Return (x, y) of the center of cell containing provided text 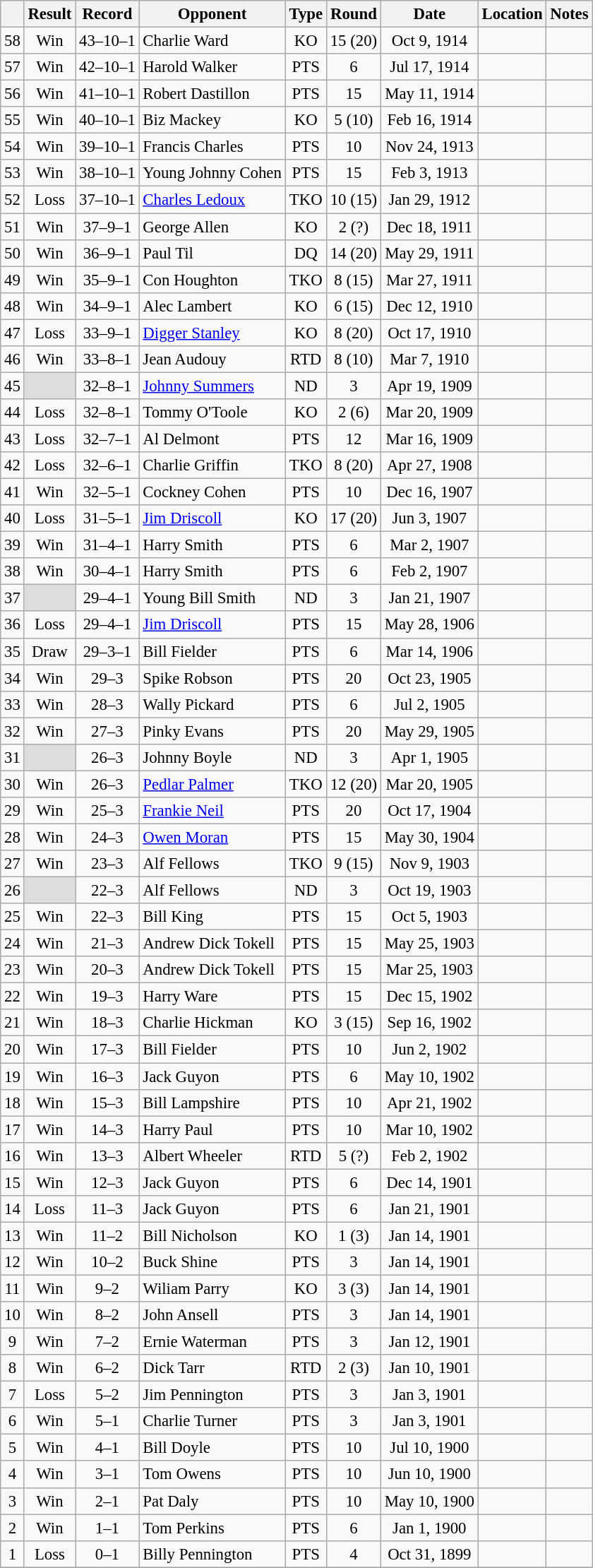
27–3 (107, 731)
36 (13, 625)
16–3 (107, 1076)
3–1 (107, 1475)
Result (49, 14)
29–3–1 (107, 651)
45 (13, 386)
9 (13, 1342)
Jan 29, 1912 (429, 200)
Apr 21, 1902 (429, 1103)
29 (13, 811)
Mar 14, 1906 (429, 651)
9–2 (107, 1288)
Jul 17, 1914 (429, 67)
14 (20) (353, 253)
May 10, 1902 (429, 1076)
52 (13, 200)
41–10–1 (107, 94)
8–2 (107, 1315)
Jun 10, 1900 (429, 1475)
Feb 3, 1913 (429, 173)
May 10, 1900 (429, 1501)
18–3 (107, 1023)
32 (13, 731)
Oct 17, 1904 (429, 811)
31–4–1 (107, 545)
48 (13, 306)
Apr 19, 1909 (429, 386)
20–3 (107, 970)
46 (13, 360)
Dec 12, 1910 (429, 306)
Robert Dastillon (212, 94)
Mar 2, 1907 (429, 545)
30 (13, 784)
6–2 (107, 1368)
21 (13, 1023)
37–10–1 (107, 200)
Digger Stanley (212, 333)
23–3 (107, 864)
32–5–1 (107, 492)
35 (13, 651)
57 (13, 67)
Spike Robson (212, 678)
Buck Shine (212, 1262)
53 (13, 173)
Oct 19, 1903 (429, 891)
24 (13, 944)
Pat Daly (212, 1501)
47 (13, 333)
40 (13, 518)
4–1 (107, 1448)
10–2 (107, 1262)
3 (3) (353, 1288)
Con Houghton (212, 280)
Pedlar Palmer (212, 784)
Dec 16, 1907 (429, 492)
11–3 (107, 1209)
49 (13, 280)
50 (13, 253)
Jan 1, 1900 (429, 1528)
May 30, 1904 (429, 837)
Jan 12, 1901 (429, 1342)
Jul 10, 1900 (429, 1448)
5 (10) (353, 120)
42 (13, 465)
32–7–1 (107, 439)
Alec Lambert (212, 306)
Mar 25, 1903 (429, 970)
Feb 2, 1907 (429, 571)
10 (15) (353, 200)
Mar 27, 1911 (429, 280)
Dec 14, 1901 (429, 1182)
Jan 21, 1907 (429, 598)
Notes (569, 14)
37 (13, 598)
36–9–1 (107, 253)
Oct 31, 1899 (429, 1554)
28 (13, 837)
Tom Perkins (212, 1528)
1–1 (107, 1528)
7–2 (107, 1342)
Jun 3, 1907 (429, 518)
13–3 (107, 1156)
54 (13, 147)
55 (13, 120)
Young Bill Smith (212, 598)
41 (13, 492)
Dec 18, 1911 (429, 227)
Mar 7, 1910 (429, 360)
14–3 (107, 1129)
Opponent (212, 14)
Jan 10, 1901 (429, 1368)
Jun 2, 1902 (429, 1050)
Frankie Neil (212, 811)
May 29, 1911 (429, 253)
6 (15) (353, 306)
Jim Pennington (212, 1395)
25 (13, 917)
Charlie Turner (212, 1421)
21–3 (107, 944)
Billy Pennington (212, 1554)
5 (13, 1448)
18 (13, 1103)
Mar 20, 1909 (429, 412)
33–9–1 (107, 333)
33–8–1 (107, 360)
39–10–1 (107, 147)
Round (353, 14)
56 (13, 94)
33 (13, 704)
Jul 2, 1905 (429, 704)
19–3 (107, 997)
12 (20) (353, 784)
17 (13, 1129)
27 (13, 864)
Johnny Boyle (212, 758)
13 (13, 1235)
Cockney Cohen (212, 492)
Sep 16, 1902 (429, 1023)
43 (13, 439)
Owen Moran (212, 837)
11–2 (107, 1235)
Charlie Griffin (212, 465)
Type (306, 14)
Feb 16, 1914 (429, 120)
37–9–1 (107, 227)
Young Johnny Cohen (212, 173)
Dec 15, 1902 (429, 997)
Jan 21, 1901 (429, 1209)
23 (13, 970)
9 (15) (353, 864)
26 (13, 891)
Ernie Waterman (212, 1342)
39 (13, 545)
Harry Ware (212, 997)
Pinky Evans (212, 731)
11 (13, 1288)
Paul Til (212, 253)
29–3 (107, 678)
15–3 (107, 1103)
Date (429, 14)
Charles Ledoux (212, 200)
Oct 23, 1905 (429, 678)
58 (13, 41)
19 (13, 1076)
May 28, 1906 (429, 625)
40–10–1 (107, 120)
Albert Wheeler (212, 1156)
Al Delmont (212, 439)
30–4–1 (107, 571)
Tom Owens (212, 1475)
17–3 (107, 1050)
43–10–1 (107, 41)
5–2 (107, 1395)
31 (13, 758)
5 (?) (353, 1156)
Mar 10, 1902 (429, 1129)
2–1 (107, 1501)
Jean Audouy (212, 360)
51 (13, 227)
22 (13, 997)
34 (13, 678)
8 (15) (353, 280)
31–5–1 (107, 518)
Location (513, 14)
Bill King (212, 917)
John Ansell (212, 1315)
George Allen (212, 227)
Nov 24, 1913 (429, 147)
Mar 20, 1905 (429, 784)
Oct 5, 1903 (429, 917)
38–10–1 (107, 173)
Wally Pickard (212, 704)
Bill Nicholson (212, 1235)
Johnny Summers (212, 386)
2 (?) (353, 227)
8 (13, 1368)
Apr 1, 1905 (429, 758)
42–10–1 (107, 67)
34–9–1 (107, 306)
35–9–1 (107, 280)
44 (13, 412)
Feb 2, 1902 (429, 1156)
5–1 (107, 1421)
24–3 (107, 837)
Tommy O'Toole (212, 412)
1 (3) (353, 1235)
2 (3) (353, 1368)
Mar 16, 1909 (429, 439)
Oct 9, 1914 (429, 41)
Bill Lampshire (212, 1103)
15 (20) (353, 41)
May 25, 1903 (429, 944)
Dick Tarr (212, 1368)
17 (20) (353, 518)
Nov 9, 1903 (429, 864)
Charlie Ward (212, 41)
2 (13, 1528)
28–3 (107, 704)
8 (10) (353, 360)
DQ (306, 253)
Bill Doyle (212, 1448)
Biz Mackey (212, 120)
Francis Charles (212, 147)
Oct 17, 1910 (429, 333)
32–6–1 (107, 465)
Charlie Hickman (212, 1023)
0–1 (107, 1554)
Apr 27, 1908 (429, 465)
14 (13, 1209)
1 (13, 1554)
25–3 (107, 811)
3 (15) (353, 1023)
Harold Walker (212, 67)
2 (6) (353, 412)
Record (107, 14)
12–3 (107, 1182)
Draw (49, 651)
7 (13, 1395)
Wiliam Parry (212, 1288)
16 (13, 1156)
Harry Paul (212, 1129)
May 29, 1905 (429, 731)
May 11, 1914 (429, 94)
38 (13, 571)
